Search for the cell housing the specified text and yield its (x, y) center coordinate. 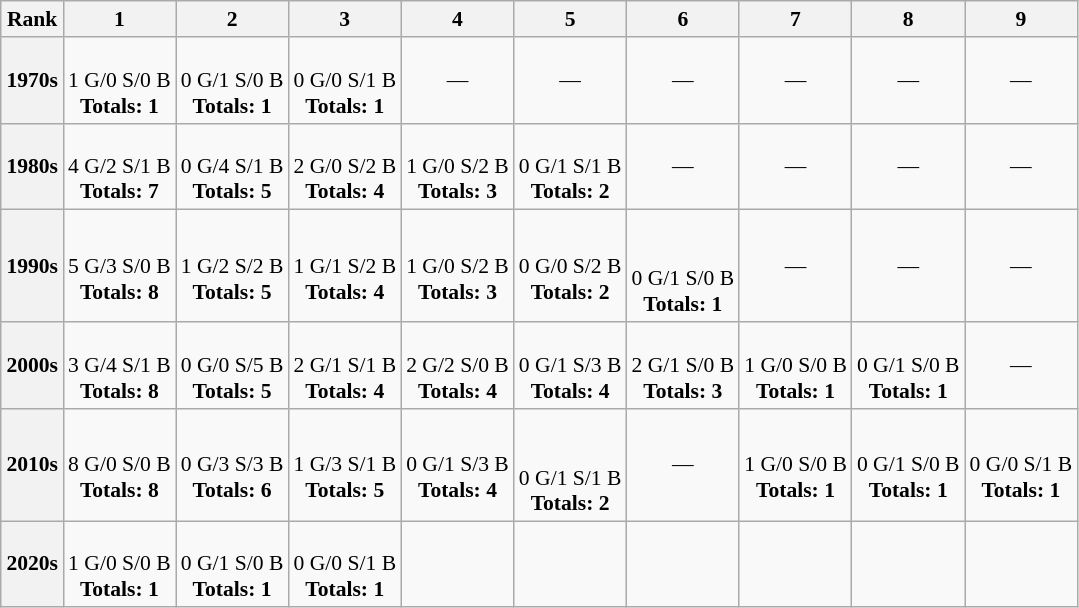
2 G/0 S/2 BTotals: 4 (344, 166)
2 G/2 S/0 BTotals: 4 (458, 366)
1980s (32, 166)
0 G/0 S/2 BTotals: 2 (570, 266)
6 (682, 19)
1 G/3 S/1 BTotals: 5 (344, 465)
9 (1022, 19)
Rank (32, 19)
2010s (32, 465)
2 (232, 19)
4 G/2 S/1 BTotals: 7 (120, 166)
1990s (32, 266)
0 G/4 S/1 BTotals: 5 (232, 166)
5 (570, 19)
0 G/3 S/3 BTotals: 6 (232, 465)
4 (458, 19)
8 (908, 19)
0 G/0 S/5 BTotals: 5 (232, 366)
3 (344, 19)
1 (120, 19)
1970s (32, 80)
7 (796, 19)
2000s (32, 366)
5 G/3 S/0 BTotals: 8 (120, 266)
2 G/1 S/0 BTotals: 3 (682, 366)
2020s (32, 564)
1 G/2 S/2 BTotals: 5 (232, 266)
1 G/1 S/2 BTotals: 4 (344, 266)
8 G/0 S/0 BTotals: 8 (120, 465)
2 G/1 S/1 BTotals: 4 (344, 366)
3 G/4 S/1 BTotals: 8 (120, 366)
